Pinpoint the cell where the given text exists, returning its [x, y] midpoint coordinate. 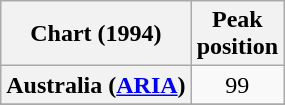
99 [237, 85]
Australia (ARIA) [96, 85]
Peakposition [237, 34]
Chart (1994) [96, 34]
